Return (X, Y) of the center of cell containing provided text 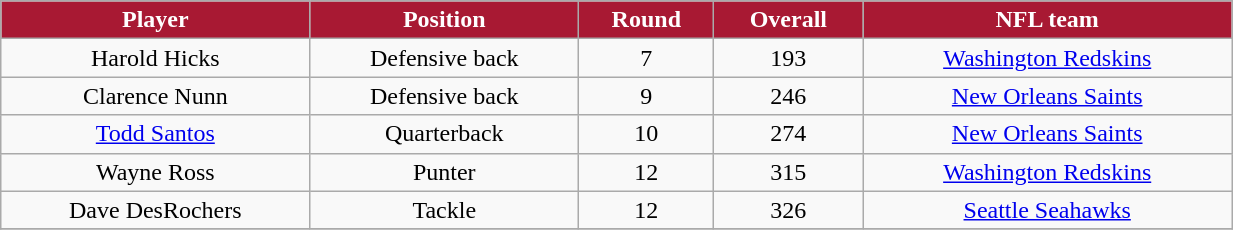
Dave DesRochers (156, 210)
Todd Santos (156, 134)
9 (646, 96)
Seattle Seahawks (1048, 210)
Quarterback (444, 134)
Clarence Nunn (156, 96)
Punter (444, 172)
193 (788, 58)
Harold Hicks (156, 58)
315 (788, 172)
10 (646, 134)
326 (788, 210)
Position (444, 20)
Tackle (444, 210)
Overall (788, 20)
Round (646, 20)
246 (788, 96)
NFL team (1048, 20)
Wayne Ross (156, 172)
7 (646, 58)
274 (788, 134)
Player (156, 20)
